Determine the (x, y) coordinate at the center of the cell enclosing the given text.  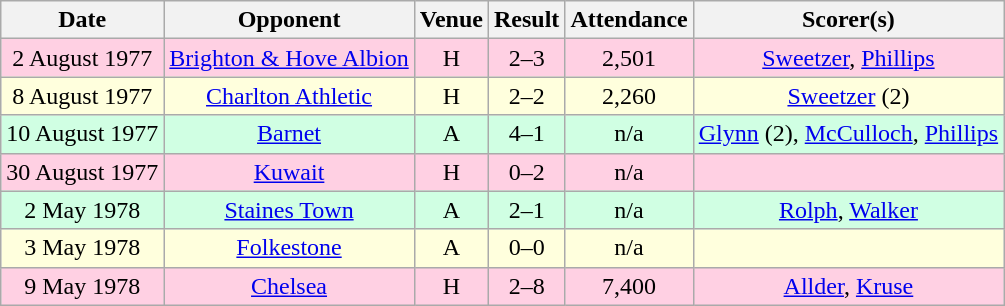
Rolph, Walker (848, 210)
2–3 (526, 58)
2–8 (526, 286)
Chelsea (289, 286)
0–2 (526, 172)
2,501 (629, 58)
Brighton & Hove Albion (289, 58)
3 May 1978 (82, 248)
Sweetzer, Phillips (848, 58)
2 August 1977 (82, 58)
Staines Town (289, 210)
Kuwait (289, 172)
4–1 (526, 134)
2 May 1978 (82, 210)
2–1 (526, 210)
7,400 (629, 286)
Opponent (289, 20)
Charlton Athletic (289, 96)
Date (82, 20)
10 August 1977 (82, 134)
0–0 (526, 248)
Scorer(s) (848, 20)
Result (526, 20)
2,260 (629, 96)
Glynn (2), McCulloch, Phillips (848, 134)
9 May 1978 (82, 286)
Folkestone (289, 248)
30 August 1977 (82, 172)
Venue (451, 20)
8 August 1977 (82, 96)
Sweetzer (2) (848, 96)
Barnet (289, 134)
2–2 (526, 96)
Attendance (629, 20)
Allder, Kruse (848, 286)
